Capture the cell that displays the provided text and extract its [x, y] central coordinate. 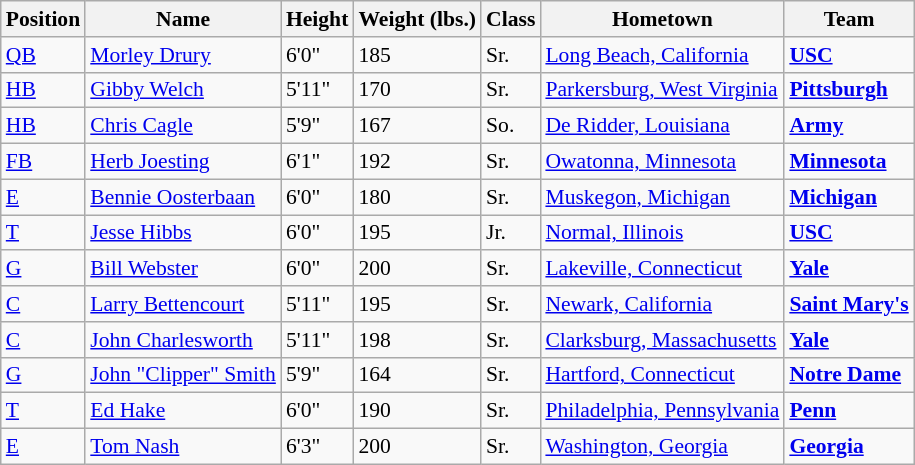
198 [417, 340]
Jr. [510, 233]
Lakeville, Connecticut [662, 269]
185 [417, 55]
John "Clipper" Smith [183, 375]
Minnesota [848, 162]
6'3" [317, 447]
180 [417, 197]
Owatonna, Minnesota [662, 162]
Herb Joesting [183, 162]
6'1" [317, 162]
Newark, California [662, 304]
Muskegon, Michigan [662, 197]
Morley Drury [183, 55]
John Charlesworth [183, 340]
Pittsburgh [848, 90]
Bennie Oosterbaan [183, 197]
Position [43, 19]
Long Beach, California [662, 55]
Parkersburg, West Virginia [662, 90]
Ed Hake [183, 411]
Army [848, 126]
192 [417, 162]
Tom Nash [183, 447]
Washington, Georgia [662, 447]
Class [510, 19]
Hometown [662, 19]
Team [848, 19]
167 [417, 126]
Bill Webster [183, 269]
Penn [848, 411]
190 [417, 411]
Jesse Hibbs [183, 233]
Clarksburg, Massachusetts [662, 340]
Name [183, 19]
FB [43, 162]
Height [317, 19]
De Ridder, Louisiana [662, 126]
Hartford, Connecticut [662, 375]
Notre Dame [848, 375]
Philadelphia, Pennsylvania [662, 411]
Weight (lbs.) [417, 19]
Saint Mary's [848, 304]
164 [417, 375]
Normal, Illinois [662, 233]
Chris Cagle [183, 126]
Gibby Welch [183, 90]
QB [43, 55]
170 [417, 90]
Michigan [848, 197]
Georgia [848, 447]
So. [510, 126]
Larry Bettencourt [183, 304]
